Extract the (X, Y) coordinate from the center of the cell holding the provided text.  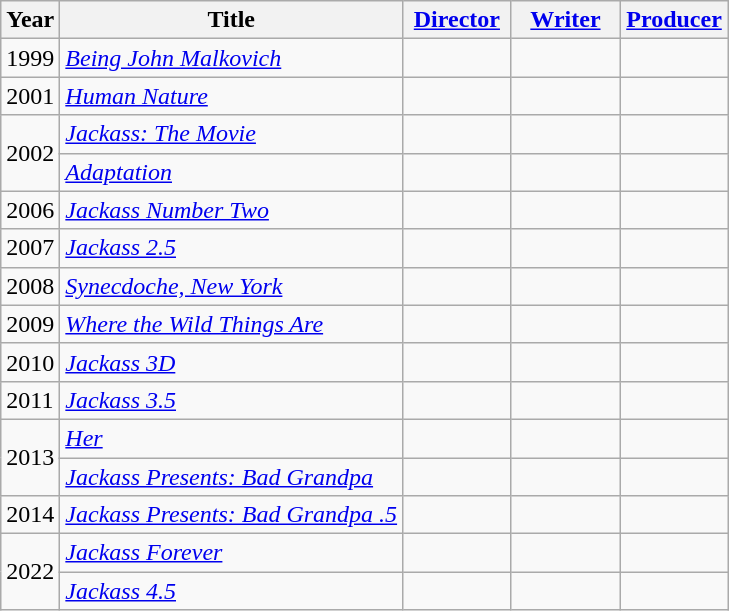
2009 (30, 324)
Human Nature (232, 96)
2013 (30, 457)
2001 (30, 96)
Jackass 3.5 (232, 400)
Synecdoche, New York (232, 286)
Being John Malkovich (232, 58)
Her (232, 438)
Jackass 2.5 (232, 248)
Director (458, 20)
2008 (30, 286)
2011 (30, 400)
2010 (30, 362)
Jackass 3D (232, 362)
Writer (566, 20)
Adaptation (232, 172)
Where the Wild Things Are (232, 324)
Jackass 4.5 (232, 591)
Jackass Number Two (232, 210)
Year (30, 20)
Jackass Presents: Bad Grandpa .5 (232, 515)
Jackass: The Movie (232, 134)
2002 (30, 153)
2014 (30, 515)
Title (232, 20)
2007 (30, 248)
Producer (674, 20)
2022 (30, 572)
Jackass Presents: Bad Grandpa (232, 477)
1999 (30, 58)
2006 (30, 210)
Jackass Forever (232, 553)
